Return (X, Y) of the center of cell containing provided text 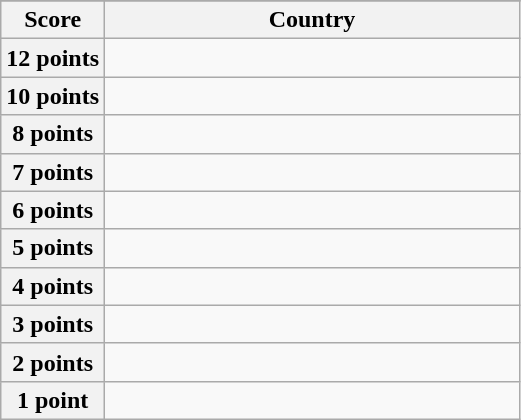
12 points (53, 58)
5 points (53, 248)
1 point (53, 400)
2 points (53, 362)
8 points (53, 134)
Country (312, 20)
3 points (53, 324)
4 points (53, 286)
10 points (53, 96)
Score (53, 20)
7 points (53, 172)
6 points (53, 210)
